Identify which cell holds the provided text, then report its (X, Y) central coordinate. 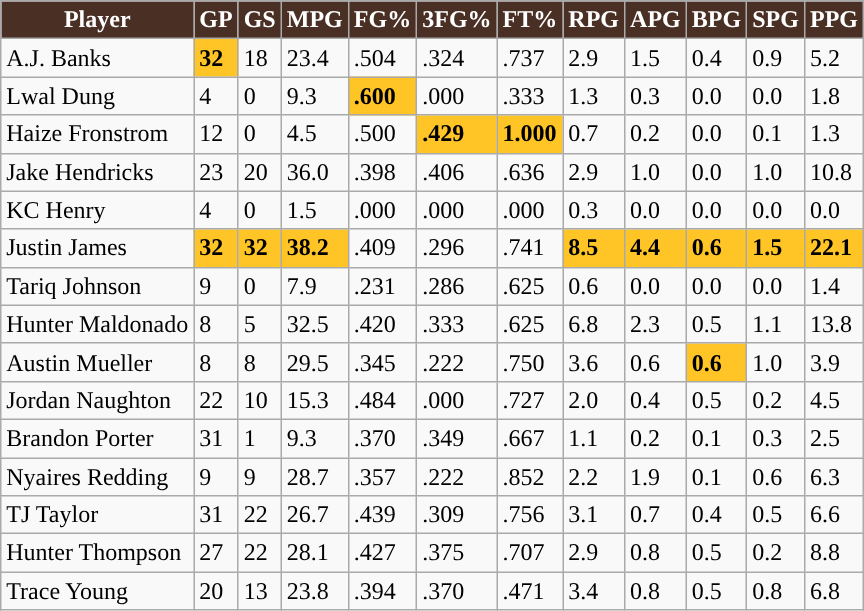
1.4 (834, 286)
18 (260, 58)
15.3 (314, 400)
28.7 (314, 477)
3.4 (594, 591)
6.3 (834, 477)
1.000 (530, 134)
Hunter Thompson (98, 553)
Justin James (98, 248)
2.5 (834, 438)
.600 (382, 96)
.357 (382, 477)
26.7 (314, 515)
1.9 (656, 477)
.349 (457, 438)
GP (216, 20)
.309 (457, 515)
.707 (530, 553)
.852 (530, 477)
Austin Mueller (98, 362)
.737 (530, 58)
Tariq Johnson (98, 286)
FG% (382, 20)
13 (260, 591)
23 (216, 172)
3.6 (594, 362)
.727 (530, 400)
6.6 (834, 515)
Jordan Naughton (98, 400)
.471 (530, 591)
.394 (382, 591)
Hunter Maldonado (98, 324)
10.8 (834, 172)
5 (260, 324)
SPG (776, 20)
2.0 (594, 400)
.345 (382, 362)
TJ Taylor (98, 515)
3FG% (457, 20)
3.1 (594, 515)
.296 (457, 248)
5.2 (834, 58)
13.8 (834, 324)
.375 (457, 553)
Haize Fronstrom (98, 134)
GS (260, 20)
Brandon Porter (98, 438)
.286 (457, 286)
.741 (530, 248)
.504 (382, 58)
.427 (382, 553)
Nyaires Redding (98, 477)
BPG (716, 20)
Lwal Dung (98, 96)
Trace Young (98, 591)
RPG (594, 20)
.756 (530, 515)
Player (98, 20)
.398 (382, 172)
2.2 (594, 477)
36.0 (314, 172)
7.9 (314, 286)
8.5 (594, 248)
Jake Hendricks (98, 172)
.429 (457, 134)
10 (260, 400)
32.5 (314, 324)
PPG (834, 20)
FT% (530, 20)
27 (216, 553)
2.3 (656, 324)
12 (216, 134)
0.9 (776, 58)
KC Henry (98, 210)
.636 (530, 172)
29.5 (314, 362)
MPG (314, 20)
.406 (457, 172)
1.8 (834, 96)
.484 (382, 400)
.409 (382, 248)
23.8 (314, 591)
1 (260, 438)
4.4 (656, 248)
.750 (530, 362)
3.9 (834, 362)
23.4 (314, 58)
.324 (457, 58)
.420 (382, 324)
22.1 (834, 248)
8.8 (834, 553)
.500 (382, 134)
.439 (382, 515)
.231 (382, 286)
38.2 (314, 248)
.667 (530, 438)
APG (656, 20)
28.1 (314, 553)
A.J. Banks (98, 58)
